Locate the cell with the specified text and output its [X, Y] center coordinate. 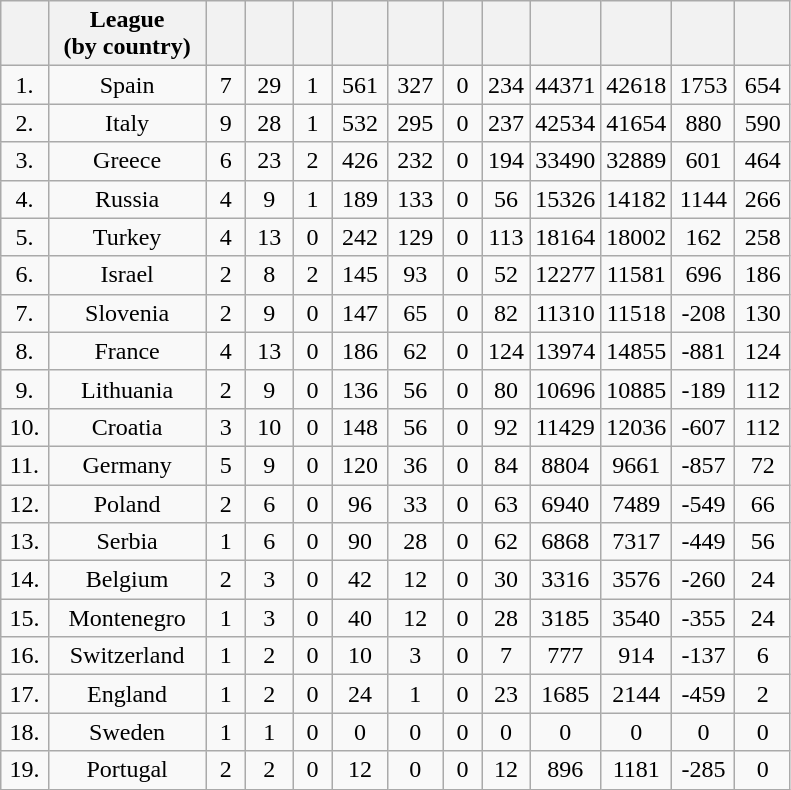
266 [762, 199]
11429 [566, 427]
14. [24, 580]
6940 [566, 503]
1753 [704, 85]
120 [360, 465]
12. [24, 503]
65 [416, 313]
532 [360, 123]
82 [506, 313]
Italy [127, 123]
295 [416, 123]
130 [762, 313]
880 [704, 123]
80 [506, 389]
7317 [636, 542]
8. [24, 351]
13974 [566, 351]
42618 [636, 85]
1. [24, 85]
Sweden [127, 732]
145 [360, 275]
13. [24, 542]
327 [416, 85]
30 [506, 580]
3185 [566, 618]
-449 [704, 542]
36 [416, 465]
Montenegro [127, 618]
3316 [566, 580]
9661 [636, 465]
5. [24, 237]
63 [506, 503]
464 [762, 161]
9. [24, 389]
914 [636, 656]
426 [360, 161]
Switzerland [127, 656]
66 [762, 503]
3576 [636, 580]
-459 [704, 694]
11518 [636, 313]
11581 [636, 275]
52 [506, 275]
-189 [704, 389]
6868 [566, 542]
Spain [127, 85]
-285 [704, 770]
Turkey [127, 237]
194 [506, 161]
18164 [566, 237]
16. [24, 656]
10885 [636, 389]
133 [416, 199]
10. [24, 427]
777 [566, 656]
Russia [127, 199]
237 [506, 123]
2. [24, 123]
96 [360, 503]
15. [24, 618]
7. [24, 313]
136 [360, 389]
-857 [704, 465]
19. [24, 770]
33 [416, 503]
93 [416, 275]
-607 [704, 427]
Belgium [127, 580]
5 [226, 465]
Israel [127, 275]
92 [506, 427]
Croatia [127, 427]
242 [360, 237]
11310 [566, 313]
12277 [566, 275]
72 [762, 465]
10696 [566, 389]
8804 [566, 465]
40 [360, 618]
18. [24, 732]
-208 [704, 313]
601 [704, 161]
France [127, 351]
33490 [566, 161]
3540 [636, 618]
189 [360, 199]
590 [762, 123]
1685 [566, 694]
2144 [636, 694]
42 [360, 580]
Serbia [127, 542]
-355 [704, 618]
15326 [566, 199]
84 [506, 465]
654 [762, 85]
561 [360, 85]
148 [360, 427]
147 [360, 313]
113 [506, 237]
232 [416, 161]
44371 [566, 85]
1181 [636, 770]
129 [416, 237]
6. [24, 275]
8 [268, 275]
18002 [636, 237]
32889 [636, 161]
29 [268, 85]
258 [762, 237]
-881 [704, 351]
4. [24, 199]
-549 [704, 503]
12036 [636, 427]
14182 [636, 199]
11. [24, 465]
-260 [704, 580]
Portugal [127, 770]
1144 [704, 199]
14855 [636, 351]
41654 [636, 123]
League(by country) [127, 34]
Slovenia [127, 313]
896 [566, 770]
90 [360, 542]
-137 [704, 656]
7489 [636, 503]
3. [24, 161]
Greece [127, 161]
Poland [127, 503]
42534 [566, 123]
17. [24, 694]
Germany [127, 465]
696 [704, 275]
Lithuania [127, 389]
162 [704, 237]
234 [506, 85]
England [127, 694]
